Return the [x, y] coordinate for the center point of the cell that contains the specified text.  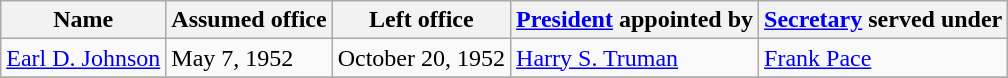
Assumed office [249, 20]
Secretary served under [884, 20]
Earl D. Johnson [84, 58]
President appointed by [635, 20]
May 7, 1952 [249, 58]
Harry S. Truman [635, 58]
Left office [421, 20]
Name [84, 20]
October 20, 1952 [421, 58]
Frank Pace [884, 58]
